Return [x, y] of the center of cell containing provided text 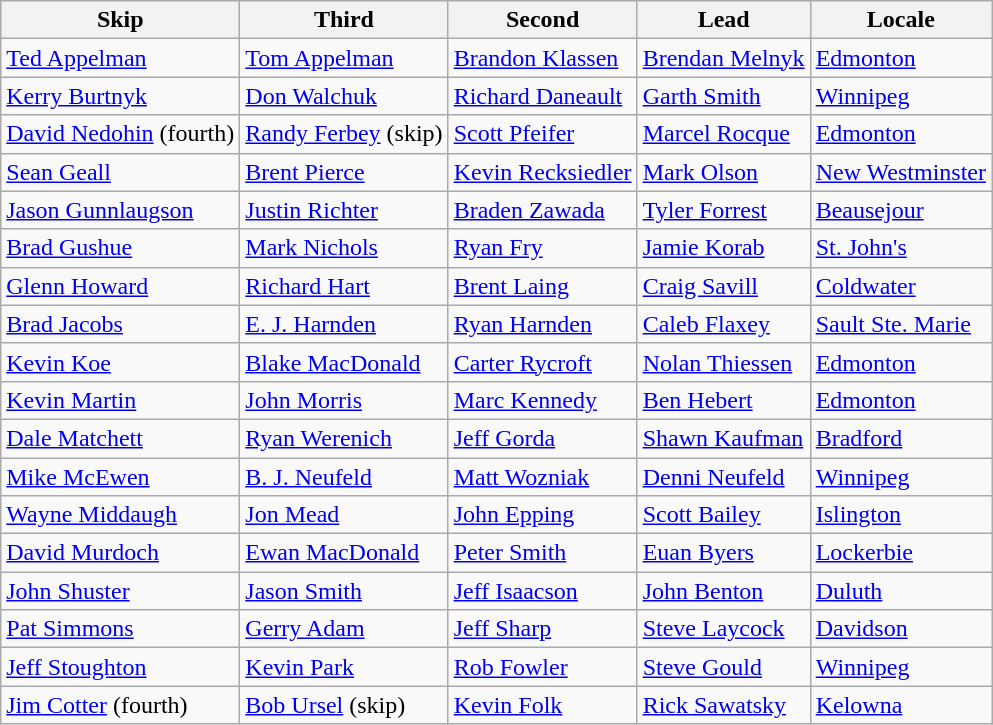
Glenn Howard [120, 286]
Brendan Melnyk [724, 58]
Brent Pierce [344, 172]
Tom Appelman [344, 58]
Jeff Isaacson [542, 591]
John Morris [344, 400]
Jeff Gorda [542, 438]
New Westminster [900, 172]
Ryan Fry [542, 248]
Mike McEwen [120, 477]
Ben Hebert [724, 400]
John Shuster [120, 591]
Dale Matchett [120, 438]
Scott Pfeifer [542, 134]
Matt Wozniak [542, 477]
Marcel Rocque [724, 134]
Richard Hart [344, 286]
Denni Neufeld [724, 477]
John Benton [724, 591]
David Murdoch [120, 553]
Ryan Harnden [542, 324]
Craig Savill [724, 286]
Jamie Korab [724, 248]
Bob Ursel (skip) [344, 705]
Ted Appelman [120, 58]
Brandon Klassen [542, 58]
Bradford [900, 438]
Garth Smith [724, 96]
Kevin Recksiedler [542, 172]
Jason Gunnlaugson [120, 210]
Brad Gushue [120, 248]
Tyler Forrest [724, 210]
E. J. Harnden [344, 324]
Sean Geall [120, 172]
Randy Ferbey (skip) [344, 134]
Davidson [900, 629]
Duluth [900, 591]
Kevin Folk [542, 705]
Justin Richter [344, 210]
Wayne Middaugh [120, 515]
Richard Daneault [542, 96]
Jeff Sharp [542, 629]
Skip [120, 20]
Mark Olson [724, 172]
Kevin Park [344, 667]
Pat Simmons [120, 629]
Don Walchuk [344, 96]
Kelowna [900, 705]
Third [344, 20]
Jeff Stoughton [120, 667]
B. J. Neufeld [344, 477]
Kevin Koe [120, 362]
Scott Bailey [724, 515]
Sault Ste. Marie [900, 324]
Jim Cotter (fourth) [120, 705]
Braden Zawada [542, 210]
Lead [724, 20]
St. John's [900, 248]
Locale [900, 20]
Shawn Kaufman [724, 438]
Euan Byers [724, 553]
Jason Smith [344, 591]
John Epping [542, 515]
Second [542, 20]
Marc Kennedy [542, 400]
Coldwater [900, 286]
Kerry Burtnyk [120, 96]
Lockerbie [900, 553]
Peter Smith [542, 553]
Ryan Werenich [344, 438]
Gerry Adam [344, 629]
Brent Laing [542, 286]
Kevin Martin [120, 400]
Steve Gould [724, 667]
Ewan MacDonald [344, 553]
Beausejour [900, 210]
David Nedohin (fourth) [120, 134]
Caleb Flaxey [724, 324]
Jon Mead [344, 515]
Carter Rycroft [542, 362]
Brad Jacobs [120, 324]
Rick Sawatsky [724, 705]
Rob Fowler [542, 667]
Mark Nichols [344, 248]
Steve Laycock [724, 629]
Islington [900, 515]
Blake MacDonald [344, 362]
Nolan Thiessen [724, 362]
